Return (x, y) of the center of cell containing provided text 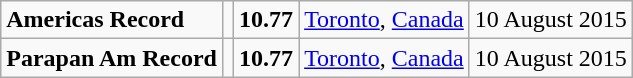
Americas Record (112, 20)
Parapan Am Record (112, 58)
